Identify which cell holds the provided text, then report its (X, Y) central coordinate. 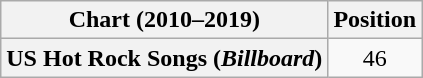
46 (375, 58)
Position (375, 20)
Chart (2010–2019) (164, 20)
US Hot Rock Songs (Billboard) (164, 58)
